Pinpoint the cell where the given text exists, returning its (x, y) midpoint coordinate. 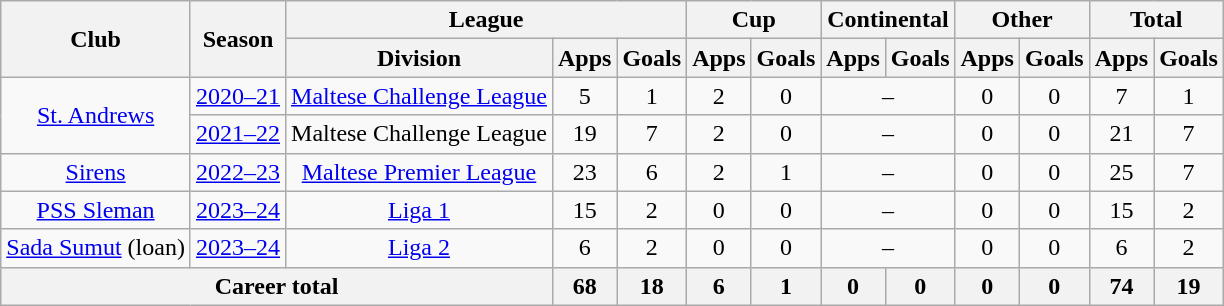
Season (238, 39)
68 (584, 286)
Liga 1 (420, 210)
Cup (754, 20)
Career total (277, 286)
Continental (888, 20)
2020–21 (238, 96)
Sada Sumut (loan) (96, 248)
23 (584, 172)
PSS Sleman (96, 210)
21 (1121, 134)
25 (1121, 172)
18 (652, 286)
Total (1156, 20)
Sirens (96, 172)
Liga 2 (420, 248)
2021–22 (238, 134)
Other (1022, 20)
74 (1121, 286)
2022–23 (238, 172)
Maltese Premier League (420, 172)
League (486, 20)
5 (584, 96)
Club (96, 39)
Division (420, 58)
St. Andrews (96, 115)
